Locate the cell with the specified text and output its (x, y) center coordinate. 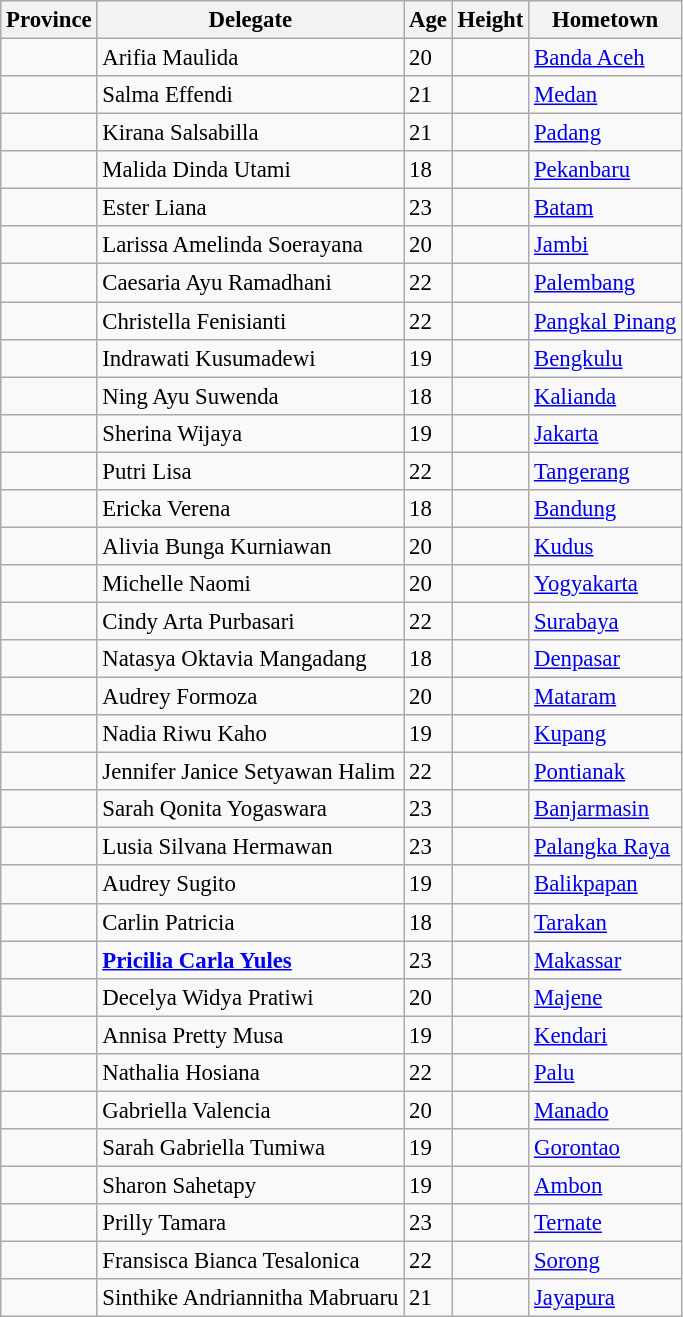
Palembang (606, 283)
Prilly Tamara (250, 1223)
Ester Liana (250, 208)
Banda Aceh (606, 58)
Kirana Salsabilla (250, 133)
Pontianak (606, 772)
Larissa Amelinda Soerayana (250, 245)
Medan (606, 95)
Salma Effendi (250, 95)
Bengkulu (606, 358)
Annisa Pretty Musa (250, 1035)
Kalianda (606, 396)
Jennifer Janice Setyawan Halim (250, 772)
Sorong (606, 1261)
Sinthike Andriannitha Mabruaru (250, 1298)
Ericka Verena (250, 509)
Jayapura (606, 1298)
Ternate (606, 1223)
Palu (606, 1073)
Sherina Wijaya (250, 433)
Pekanbaru (606, 170)
Sarah Gabriella Tumiwa (250, 1148)
Carlin Patricia (250, 922)
Manado (606, 1110)
Sarah Qonita Yogaswara (250, 809)
Pricilia Carla Yules (250, 960)
Decelya Widya Pratiwi (250, 997)
Batam (606, 208)
Lusia Silvana Hermawan (250, 847)
Mataram (606, 697)
Michelle Naomi (250, 584)
Alivia Bunga Kurniawan (250, 546)
Kudus (606, 546)
Banjarmasin (606, 809)
Natasya Oktavia Mangadang (250, 659)
Yogyakarta (606, 584)
Majene (606, 997)
Sharon Sahetapy (250, 1185)
Age (428, 20)
Gabriella Valencia (250, 1110)
Hometown (606, 20)
Kendari (606, 1035)
Kupang (606, 734)
Padang (606, 133)
Audrey Sugito (250, 885)
Arifia Maulida (250, 58)
Height (490, 20)
Fransisca Bianca Tesalonica (250, 1261)
Jambi (606, 245)
Denpasar (606, 659)
Nathalia Hosiana (250, 1073)
Audrey Formoza (250, 697)
Nadia Riwu Kaho (250, 734)
Palangka Raya (606, 847)
Christella Fenisianti (250, 321)
Cindy Arta Purbasari (250, 621)
Makassar (606, 960)
Putri Lisa (250, 471)
Indrawati Kusumadewi (250, 358)
Tarakan (606, 922)
Malida Dinda Utami (250, 170)
Bandung (606, 509)
Ambon (606, 1185)
Caesaria Ayu Ramadhani (250, 283)
Jakarta (606, 433)
Ning Ayu Suwenda (250, 396)
Delegate (250, 20)
Surabaya (606, 621)
Province (49, 20)
Balikpapan (606, 885)
Tangerang (606, 471)
Pangkal Pinang (606, 321)
Gorontao (606, 1148)
